Provide the [X, Y] coordinate of the cell's center where the given text is located.  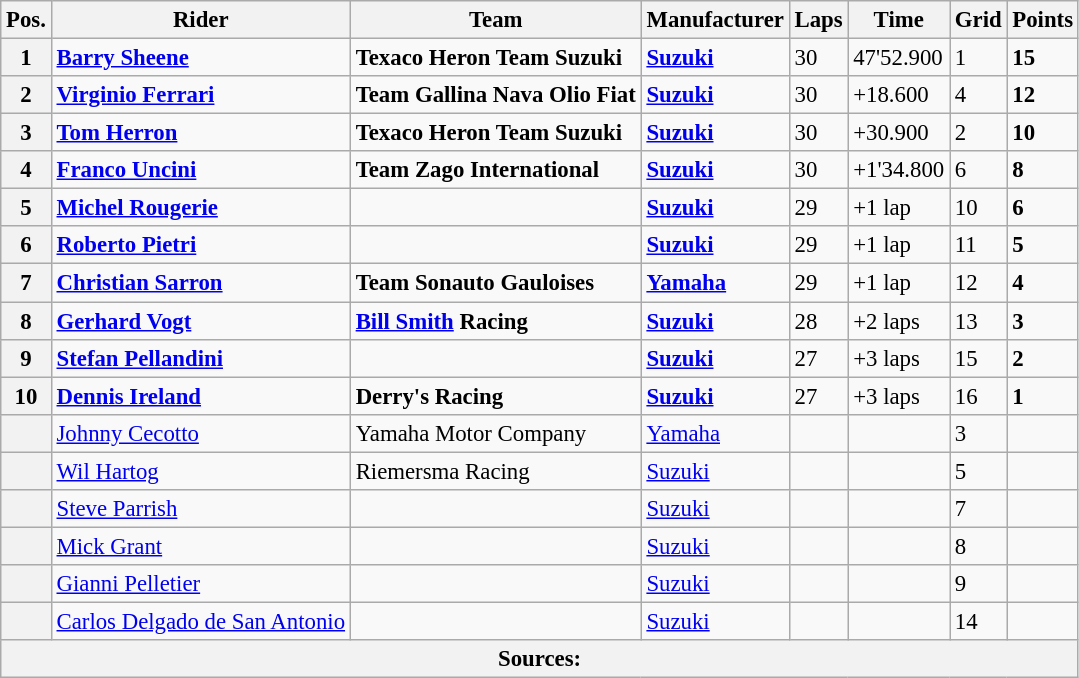
Grid [978, 20]
Johnny Cecotto [200, 433]
Pos. [26, 20]
Mick Grant [200, 546]
Derry's Racing [496, 396]
Virginio Ferrari [200, 95]
Dennis Ireland [200, 396]
Stefan Pellandini [200, 358]
Barry Sheene [200, 58]
Sources: [540, 659]
Tom Herron [200, 133]
Carlos Delgado de San Antonio [200, 621]
Steve Parrish [200, 509]
Points [1042, 20]
28 [818, 321]
Riemersma Racing [496, 471]
Wil Hartog [200, 471]
11 [978, 245]
14 [978, 621]
Gerhard Vogt [200, 321]
Bill Smith Racing [496, 321]
Franco Uncini [200, 170]
Team [496, 20]
Manufacturer [715, 20]
Michel Rougerie [200, 208]
Rider [200, 20]
+2 laps [899, 321]
13 [978, 321]
Team Gallina Nava Olio Fiat [496, 95]
16 [978, 396]
Roberto Pietri [200, 245]
Christian Sarron [200, 283]
Yamaha Motor Company [496, 433]
Team Sonauto Gauloises [496, 283]
47'52.900 [899, 58]
Time [899, 20]
Team Zago International [496, 170]
+30.900 [899, 133]
Gianni Pelletier [200, 584]
Laps [818, 20]
+18.600 [899, 95]
+1'34.800 [899, 170]
